Pinpoint the cell where the given text exists, returning its [X, Y] midpoint coordinate. 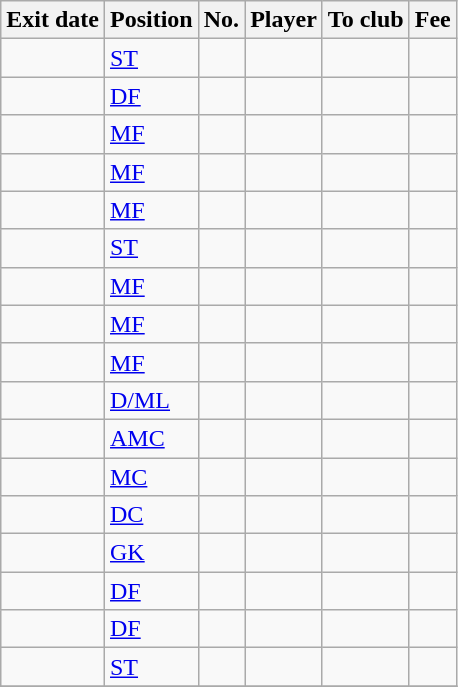
No. [221, 20]
DC [151, 515]
Position [151, 20]
To club [366, 20]
Player [284, 20]
D/ML [151, 400]
AMC [151, 438]
MC [151, 477]
Exit date [53, 20]
GK [151, 553]
Fee [432, 20]
